Detect which cell encompasses the target text, then output its [x, y] center coordinate. 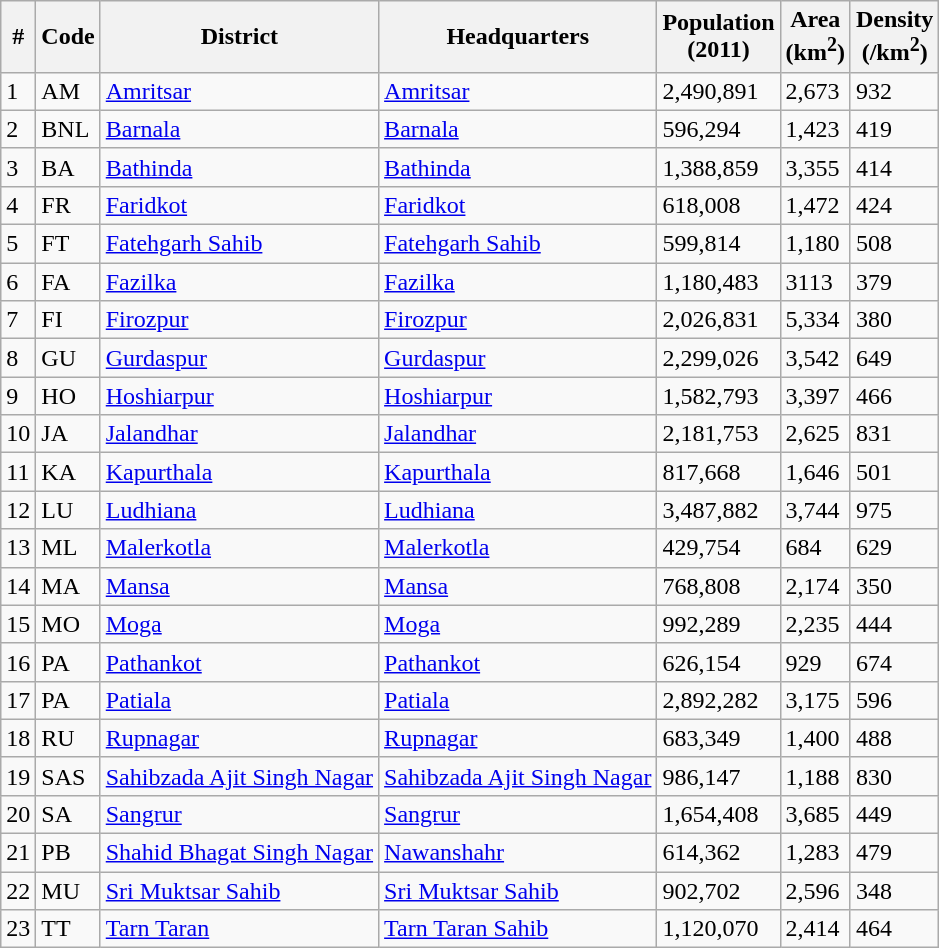
Code [68, 37]
3113 [815, 282]
830 [894, 776]
350 [894, 586]
444 [894, 624]
1,472 [815, 205]
5,334 [815, 320]
JA [68, 434]
Headquarters [518, 37]
1,188 [815, 776]
22 [18, 891]
District [239, 37]
831 [894, 434]
479 [894, 853]
3,355 [815, 167]
488 [894, 738]
2,596 [815, 891]
3,175 [815, 700]
AM [68, 91]
RU [68, 738]
GU [68, 358]
6 [18, 282]
1,180 [815, 244]
2,026,831 [718, 320]
PB [68, 853]
14 [18, 586]
629 [894, 548]
929 [815, 662]
466 [894, 396]
1,582,793 [718, 396]
19 [18, 776]
18 [18, 738]
FT [68, 244]
16 [18, 662]
986,147 [718, 776]
768,808 [718, 586]
SA [68, 814]
20 [18, 814]
Population (2011) [718, 37]
TT [68, 929]
2,299,026 [718, 358]
12 [18, 510]
649 [894, 358]
KA [68, 472]
Area (km2) [815, 37]
2,892,282 [718, 700]
13 [18, 548]
23 [18, 929]
2,235 [815, 624]
975 [894, 510]
596 [894, 700]
2,625 [815, 434]
618,008 [718, 205]
2,181,753 [718, 434]
501 [894, 472]
379 [894, 282]
419 [894, 129]
FR [68, 205]
BNL [68, 129]
1,423 [815, 129]
Shahid Bhagat Singh Nagar [239, 853]
3,685 [815, 814]
902,702 [718, 891]
Tarn Taran Sahib [518, 929]
5 [18, 244]
3,744 [815, 510]
2 [18, 129]
1,283 [815, 853]
4 [18, 205]
LU [68, 510]
614,362 [718, 853]
464 [894, 929]
# [18, 37]
2,414 [815, 929]
10 [18, 434]
BA [68, 167]
817,668 [718, 472]
626,154 [718, 662]
9 [18, 396]
1 [18, 91]
414 [894, 167]
SAS [68, 776]
HO [68, 396]
429,754 [718, 548]
683,349 [718, 738]
Tarn Taran [239, 929]
17 [18, 700]
932 [894, 91]
380 [894, 320]
MA [68, 586]
FI [68, 320]
3,487,882 [718, 510]
508 [894, 244]
1,400 [815, 738]
7 [18, 320]
11 [18, 472]
684 [815, 548]
1,388,859 [718, 167]
348 [894, 891]
15 [18, 624]
992,289 [718, 624]
3 [18, 167]
449 [894, 814]
424 [894, 205]
2,490,891 [718, 91]
2,174 [815, 586]
596,294 [718, 129]
21 [18, 853]
FA [68, 282]
1,180,483 [718, 282]
Density (/km2) [894, 37]
1,654,408 [718, 814]
ML [68, 548]
1,646 [815, 472]
MO [68, 624]
674 [894, 662]
2,673 [815, 91]
Nawanshahr [518, 853]
3,542 [815, 358]
8 [18, 358]
3,397 [815, 396]
MU [68, 891]
599,814 [718, 244]
1,120,070 [718, 929]
